Provide the [X, Y] coordinate of the cell's center where the given text is located.  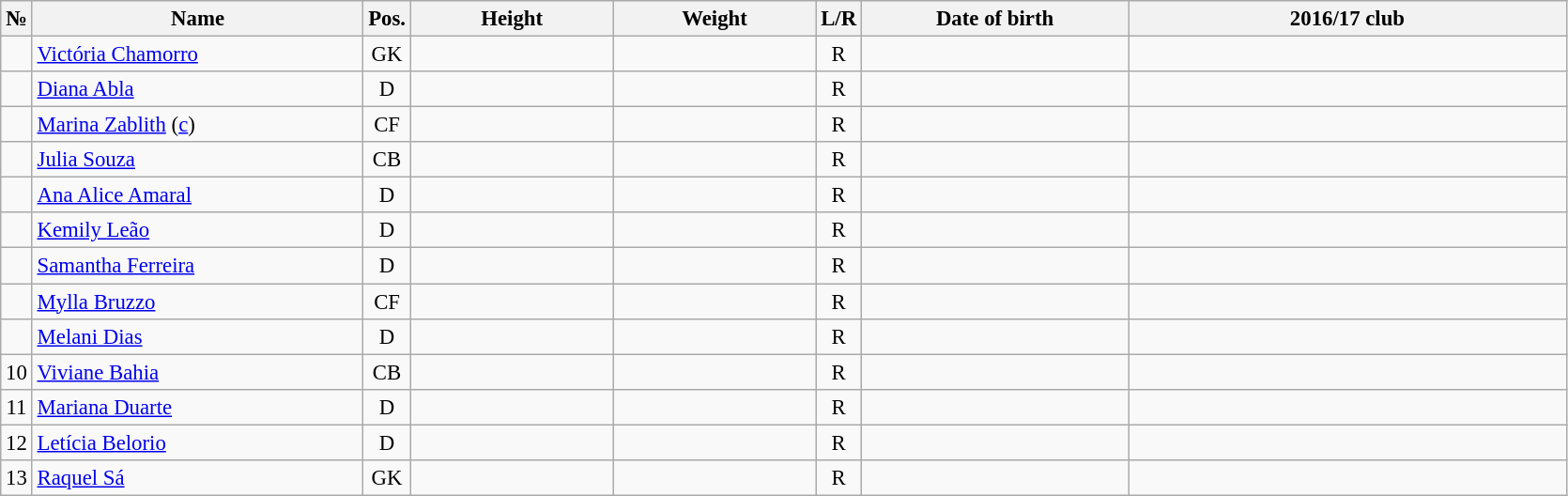
Samantha Ferreira [197, 266]
Raquel Sá [197, 478]
Pos. [387, 19]
Julia Souza [197, 160]
Height [512, 19]
L/R [839, 19]
№ [17, 19]
2016/17 club [1348, 19]
Ana Alice Amaral [197, 195]
Name [197, 19]
Kemily Leão [197, 230]
Viviane Bahia [197, 372]
10 [17, 372]
Marina Zablith (c) [197, 125]
Victória Chamorro [197, 54]
Diana Abla [197, 89]
13 [17, 478]
Mylla Bruzzo [197, 302]
Melani Dias [197, 336]
Date of birth [994, 19]
12 [17, 442]
11 [17, 407]
Weight [715, 19]
Mariana Duarte [197, 407]
Letícia Belorio [197, 442]
